Find where the given text appears and provide that cell's center as [X, Y] coordinate. 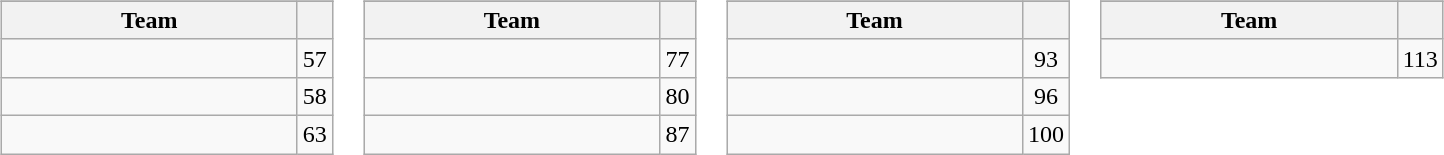
58 [314, 96]
100 [1046, 134]
96 [1046, 96]
87 [678, 134]
57 [314, 58]
113 [1420, 58]
93 [1046, 58]
63 [314, 134]
80 [678, 96]
77 [678, 58]
